Locate the cell with the specified text and output its (X, Y) center coordinate. 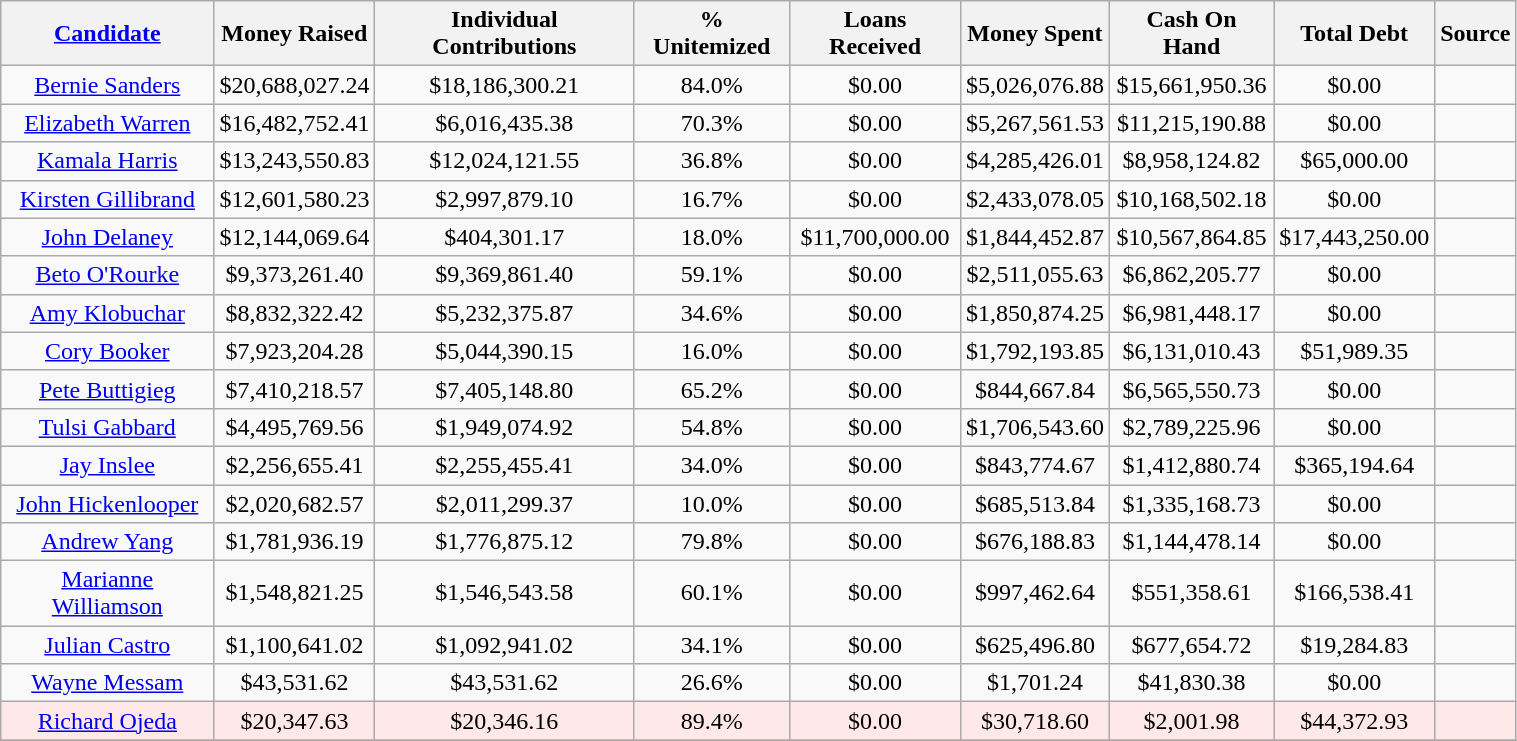
Julian Castro (108, 645)
$2,511,055.63 (1034, 275)
Marianne Williamson (108, 594)
$6,016,435.38 (504, 123)
Bernie Sanders (108, 85)
$1,850,874.25 (1034, 313)
$1,781,936.19 (294, 542)
$17,443,250.00 (1354, 237)
$10,567,864.85 (1191, 237)
Andrew Yang (108, 542)
$12,601,580.23 (294, 199)
36.8% (712, 161)
$2,011,299.37 (504, 503)
$1,092,941.02 (504, 645)
$677,654.72 (1191, 645)
$7,410,218.57 (294, 389)
Cory Booker (108, 351)
Tulsi Gabbard (108, 427)
34.6% (712, 313)
Total Debt (1354, 34)
$365,194.64 (1354, 465)
$6,131,010.43 (1191, 351)
$2,997,879.10 (504, 199)
$1,844,452.87 (1034, 237)
$625,496.80 (1034, 645)
$1,548,821.25 (294, 594)
Richard Ojeda (108, 721)
Money Spent (1034, 34)
$1,100,641.02 (294, 645)
$8,958,124.82 (1191, 161)
Amy Klobuchar (108, 313)
65.2% (712, 389)
$20,346.16 (504, 721)
$19,284.83 (1354, 645)
$5,044,390.15 (504, 351)
$11,215,190.88 (1191, 123)
Source (1476, 34)
$1,335,168.73 (1191, 503)
$41,830.38 (1191, 683)
54.8% (712, 427)
John Delaney (108, 237)
$844,667.84 (1034, 389)
$12,144,069.64 (294, 237)
$2,001.98 (1191, 721)
Loans Received (876, 34)
Kamala Harris (108, 161)
% Unitemized (712, 34)
$65,000.00 (1354, 161)
89.4% (712, 721)
$5,232,375.87 (504, 313)
$9,373,261.40 (294, 275)
$997,462.64 (1034, 594)
$11,700,000.00 (876, 237)
$51,989.35 (1354, 351)
70.3% (712, 123)
$843,774.67 (1034, 465)
84.0% (712, 85)
$1,546,543.58 (504, 594)
$685,513.84 (1034, 503)
Pete Buttigieg (108, 389)
$20,688,027.24 (294, 85)
$1,412,880.74 (1191, 465)
16.0% (712, 351)
60.1% (712, 594)
Jay Inslee (108, 465)
$44,372.93 (1354, 721)
$18,186,300.21 (504, 85)
79.8% (712, 542)
Money Raised (294, 34)
$2,020,682.57 (294, 503)
$2,256,655.41 (294, 465)
Candidate (108, 34)
$13,243,550.83 (294, 161)
$7,405,148.80 (504, 389)
$12,024,121.55 (504, 161)
$4,285,426.01 (1034, 161)
$16,482,752.41 (294, 123)
26.6% (712, 683)
34.0% (712, 465)
$404,301.17 (504, 237)
$676,188.83 (1034, 542)
$7,923,204.28 (294, 351)
$1,776,875.12 (504, 542)
$30,718.60 (1034, 721)
$1,706,543.60 (1034, 427)
16.7% (712, 199)
$5,267,561.53 (1034, 123)
Beto O'Rourke (108, 275)
$1,949,074.92 (504, 427)
$2,789,225.96 (1191, 427)
$4,495,769.56 (294, 427)
34.1% (712, 645)
Kirsten Gillibrand (108, 199)
$1,792,193.85 (1034, 351)
Individual Contributions (504, 34)
$6,862,205.77 (1191, 275)
$2,255,455.41 (504, 465)
$5,026,076.88 (1034, 85)
$551,358.61 (1191, 594)
$20,347.63 (294, 721)
$6,565,550.73 (1191, 389)
Cash On Hand (1191, 34)
$15,661,950.36 (1191, 85)
$9,369,861.40 (504, 275)
$166,538.41 (1354, 594)
$1,144,478.14 (1191, 542)
$1,701.24 (1034, 683)
59.1% (712, 275)
18.0% (712, 237)
John Hickenlooper (108, 503)
$6,981,448.17 (1191, 313)
$8,832,322.42 (294, 313)
10.0% (712, 503)
Wayne Messam (108, 683)
Elizabeth Warren (108, 123)
$2,433,078.05 (1034, 199)
$10,168,502.18 (1191, 199)
